Determine the (x, y) coordinate at the center of the cell enclosing the given text.  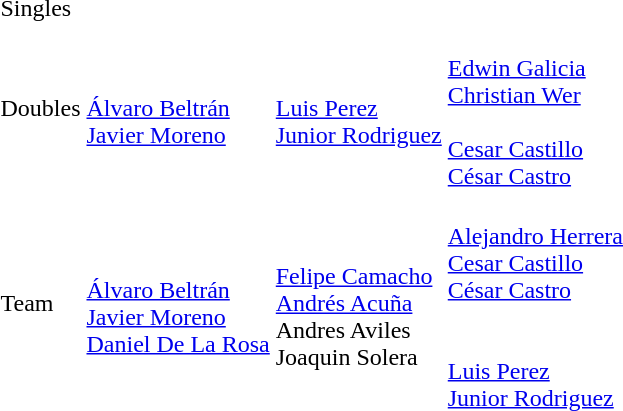
Álvaro BeltránJavier Moreno (178, 108)
Luis PerezJunior Rodriguez (358, 108)
